Locate the cell with the specified text and output its (x, y) center coordinate. 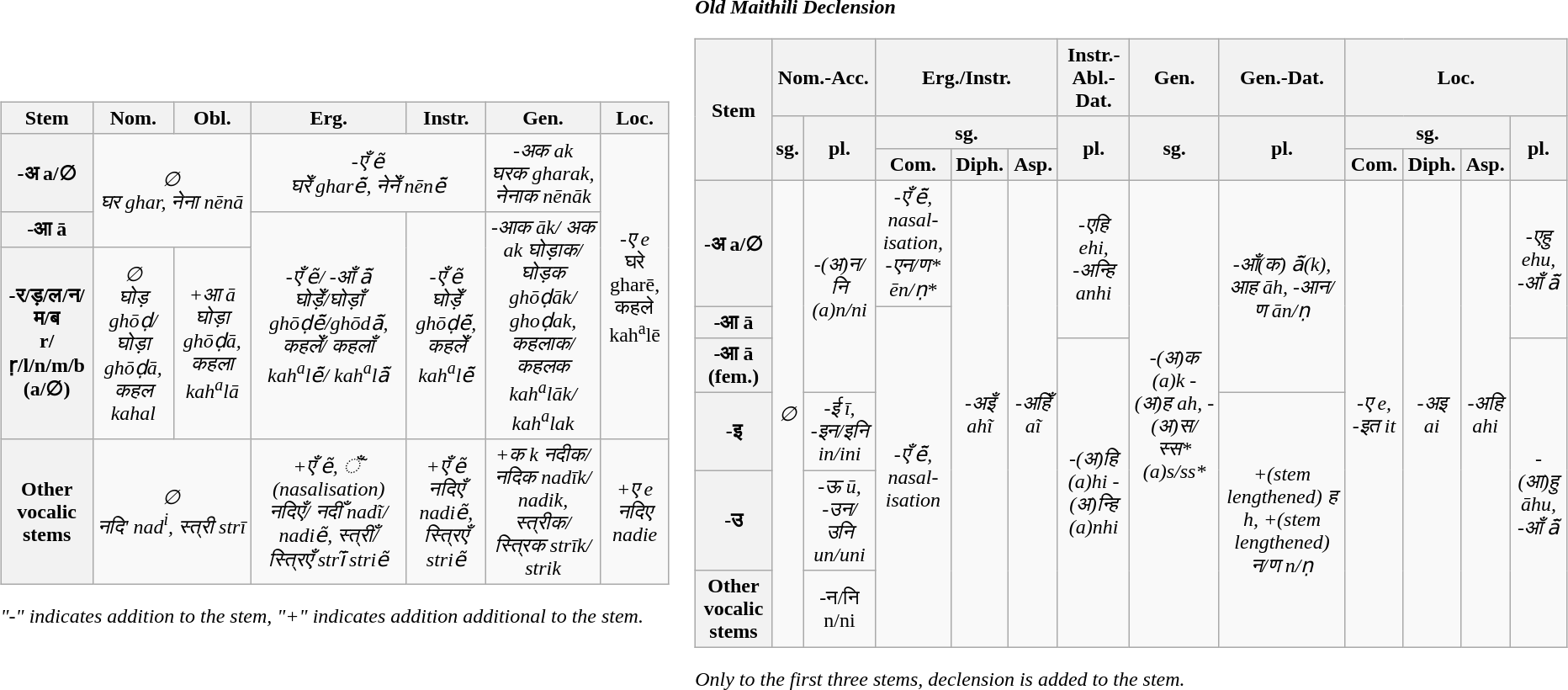
∅ (787, 414)
∅घोड़ ghōḍ/घोड़ा ghōḍā, कहल kahal (133, 343)
∅घर ghar, नेना nēnā (172, 190)
-एँ ẽघोड़ेँ ghōḍē̃, कहलेँ kahalē̃ (446, 326)
+(stem lengthened) ह‌ h, +(stem lengthened) न/ण n/ṇ (1282, 520)
-(आ)हु āhu, -आँ ā̃ (1538, 493)
+एँ ẽनदिएँ nadiẽ, स्त्रिएँ striẽ (446, 512)
-ई ī, -इन/इनि in/ini (840, 432)
+एँ ẽ, ँ ̃ (nasalisation) नदिएँ/ नदीँ nadĩ/ nadiẽ, स्त्रीँ/ स्त्रिएँ strī̃ striẽ (329, 512)
+ए e नदिए nadie (635, 512)
-ए e, -इत it (1375, 414)
-अइ ai (1432, 414)
-अहिँ aĩ (1033, 414)
Obl. (212, 118)
-आँ(क) ā̃(k), आह āh, -आन/ण ān/ṇ (1282, 286)
-(अ)क (a)k -(अ)ह ah, -(अ)स/स्स* (a)s/ss* (1174, 414)
-एँ ẽ/ -आँ ā̃घोड़ेँ/घोड़ाँ ghōḍē̃/ghōdā̃, कहलेँ/ कहलाँ kahalē̃/ kahalā̃ (329, 326)
Nom. (133, 118)
-एँ ẽघरेँ gharē̃, नेनेँ nēnē̃ (368, 172)
-एहु ehu, -आँ ā̃ (1538, 259)
-अक akघरक gharak, नेनाक nēnāk (543, 172)
-आ ā (fem.) (734, 365)
-ऊ ū, -उन/उनि un/uni (840, 520)
+क k नदीक/नदिक nadīk/ nadik, स्त्रीक/ स्त्रिक strīk/ strik (543, 512)
-अइँ ahĩ (979, 414)
Instr.-Abl.-Dat. (1094, 77)
-(अ)न/नि (a)n/ni (840, 286)
-(अ)हि (a)hi -(अ)न्हि (a)nhi (1094, 493)
-एँ ē̃, nasal-isation (914, 477)
-र/ड़/ल/न/म/बr/ṛ/l/n/m/b (a/∅) (47, 343)
-उ (734, 520)
-अहि ahi (1486, 414)
-ए eघरे gharē, कहले kahalē (635, 286)
-एँ ē̃, nasal-isation,-एन/ण* ēn/ṇ* (914, 242)
-इ (734, 432)
Nom.-Acc. (824, 77)
+आ āघोड़ा ghōḍā, कहला kahalā (212, 343)
Instr. (446, 118)
Erg. (329, 118)
Gen.-Dat. (1282, 77)
-आक āk/ अक ak घोड़ाक/ घोड़क ghōḍāk/ ghoḍak, कहलाक/ कहलक kahalāk/ kahalak (543, 326)
-न/नि n/ni (840, 609)
-एहि ehi, -अन्हि anhi (1094, 259)
Erg./Instr. (967, 77)
∅नदि' nadi, स्त्री strī (172, 512)
